Detect which cell encompasses the target text, then output its [X, Y] center coordinate. 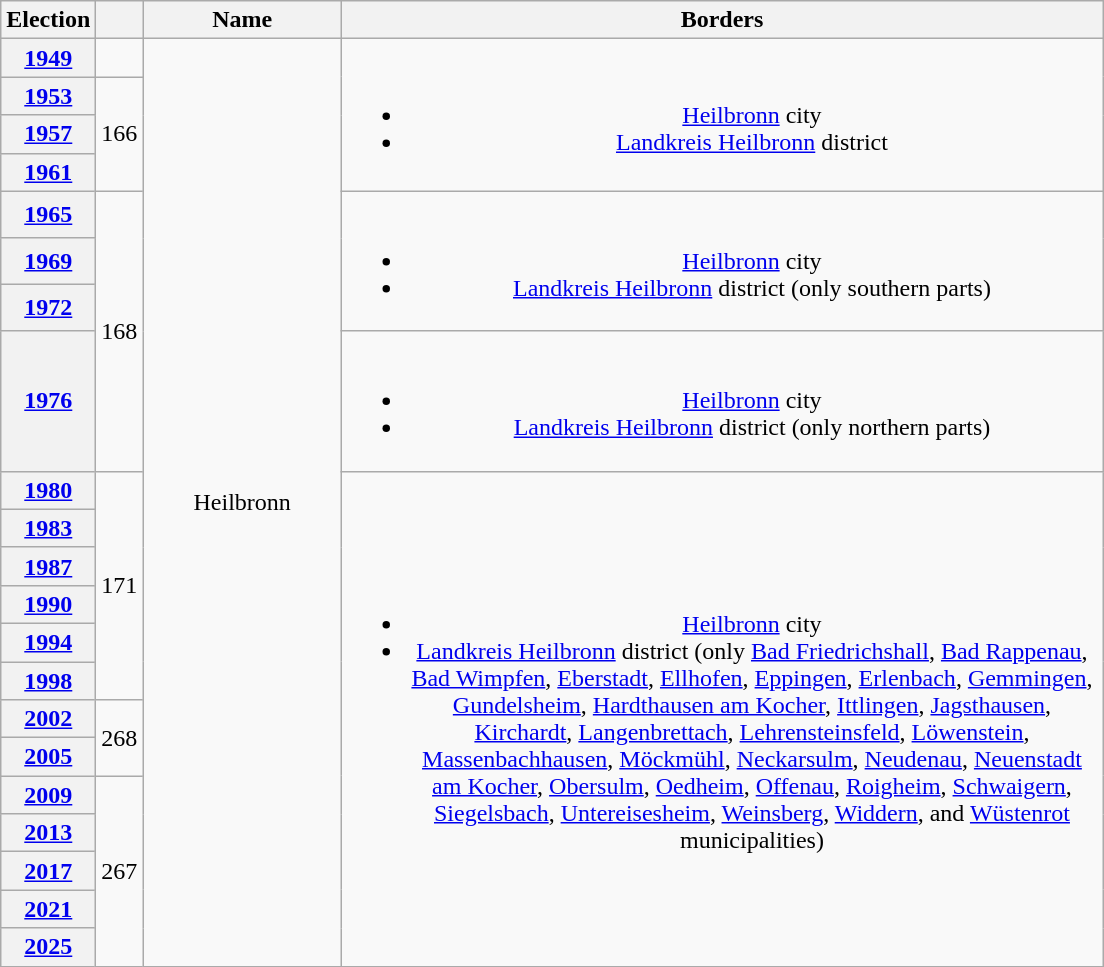
1994 [48, 642]
Heilbronn cityLandkreis Heilbronn district (only southern parts) [722, 261]
1983 [48, 528]
Heilbronn cityLandkreis Heilbronn district [722, 115]
168 [120, 331]
Heilbronn [242, 502]
171 [120, 585]
1998 [48, 681]
1972 [48, 308]
1965 [48, 214]
Election [48, 20]
Borders [722, 20]
1949 [48, 58]
2021 [48, 909]
Heilbronn cityLandkreis Heilbronn district (only northern parts) [722, 401]
1990 [48, 604]
1976 [48, 401]
2025 [48, 947]
1987 [48, 566]
1957 [48, 134]
Name [242, 20]
1980 [48, 490]
2009 [48, 795]
2017 [48, 871]
268 [120, 738]
2013 [48, 833]
1969 [48, 262]
1953 [48, 96]
2002 [48, 719]
267 [120, 871]
1961 [48, 172]
2005 [48, 757]
166 [120, 134]
